Pinpoint the cell where the given text exists, returning its (X, Y) midpoint coordinate. 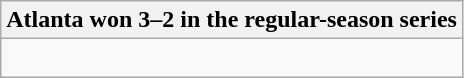
Atlanta won 3–2 in the regular-season series (232, 20)
